Capture the cell that displays the provided text and extract its [x, y] central coordinate. 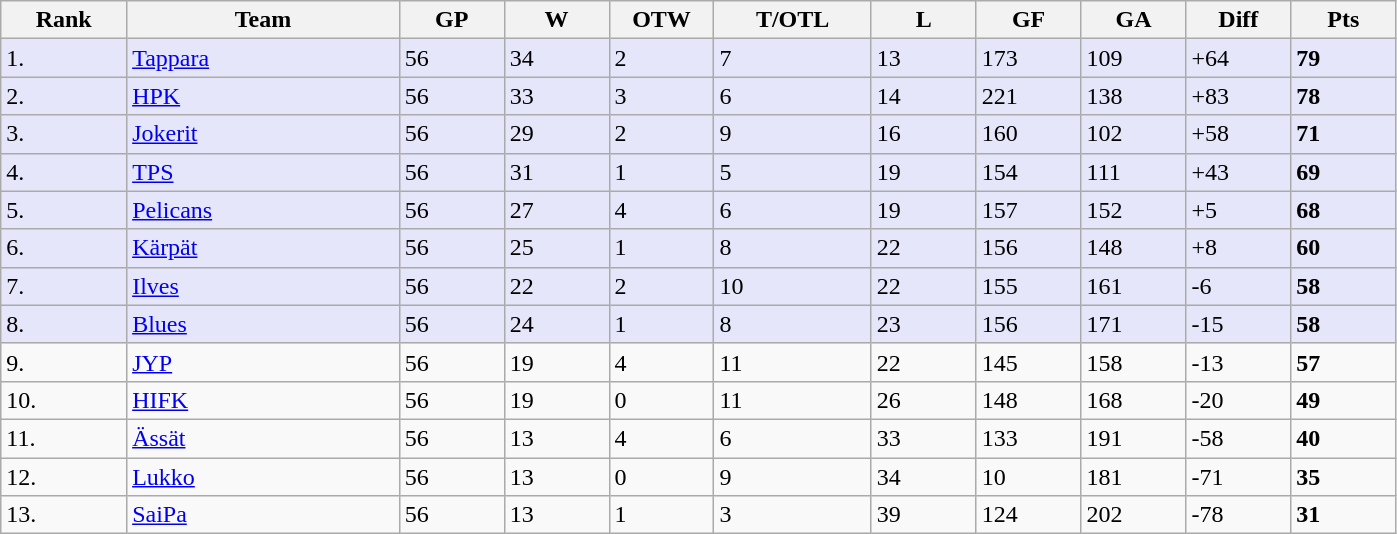
+8 [1238, 248]
102 [1134, 134]
Lukko [264, 477]
24 [556, 324]
2. [64, 96]
Pts [1344, 20]
111 [1134, 172]
JYP [264, 362]
3. [64, 134]
138 [1134, 96]
10. [64, 400]
168 [1134, 400]
OTW [662, 20]
1. [64, 58]
202 [1134, 515]
39 [924, 515]
171 [1134, 324]
-6 [1238, 286]
T/OTL [792, 20]
16 [924, 134]
154 [1028, 172]
69 [1344, 172]
L [924, 20]
68 [1344, 210]
60 [1344, 248]
7 [792, 58]
GA [1134, 20]
157 [1028, 210]
+5 [1238, 210]
-13 [1238, 362]
Rank [64, 20]
78 [1344, 96]
14 [924, 96]
13. [64, 515]
Blues [264, 324]
W [556, 20]
Kärpät [264, 248]
161 [1134, 286]
152 [1134, 210]
+83 [1238, 96]
Team [264, 20]
GP [452, 20]
158 [1134, 362]
TPS [264, 172]
5 [792, 172]
8. [64, 324]
9. [64, 362]
Jokerit [264, 134]
35 [1344, 477]
Diff [1238, 20]
Tappara [264, 58]
+64 [1238, 58]
57 [1344, 362]
SaiPa [264, 515]
25 [556, 248]
-15 [1238, 324]
181 [1134, 477]
-58 [1238, 438]
Ilves [264, 286]
124 [1028, 515]
155 [1028, 286]
71 [1344, 134]
GF [1028, 20]
HPK [264, 96]
191 [1134, 438]
7. [64, 286]
-20 [1238, 400]
79 [1344, 58]
+58 [1238, 134]
221 [1028, 96]
49 [1344, 400]
29 [556, 134]
6. [64, 248]
-78 [1238, 515]
40 [1344, 438]
+43 [1238, 172]
-71 [1238, 477]
11. [64, 438]
23 [924, 324]
4. [64, 172]
27 [556, 210]
160 [1028, 134]
Ässät [264, 438]
HIFK [264, 400]
145 [1028, 362]
173 [1028, 58]
5. [64, 210]
133 [1028, 438]
26 [924, 400]
12. [64, 477]
Pelicans [264, 210]
109 [1134, 58]
